Find where the given text appears and provide that cell's center as [X, Y] coordinate. 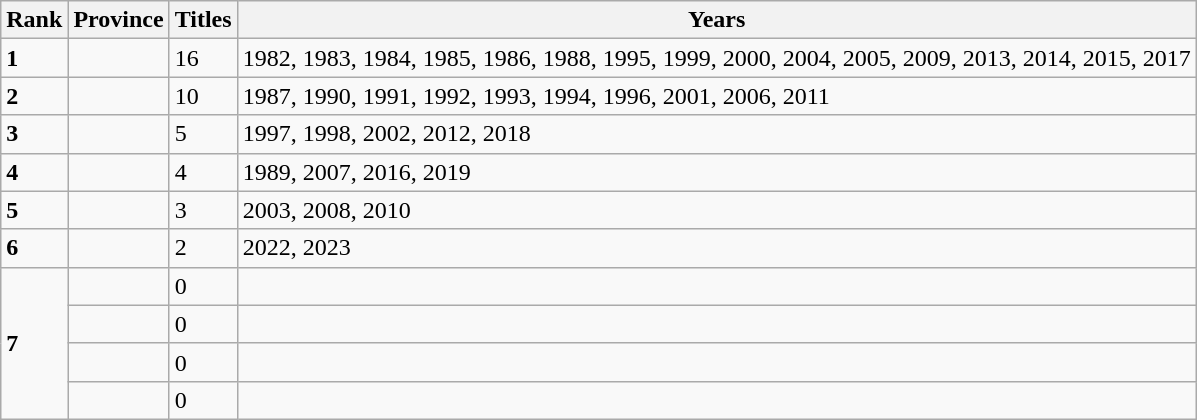
10 [203, 96]
Years [716, 20]
Province [118, 20]
1997, 1998, 2002, 2012, 2018 [716, 134]
2003, 2008, 2010 [716, 210]
6 [34, 248]
2022, 2023 [716, 248]
1987, 1990, 1991, 1992, 1993, 1994, 1996, 2001, 2006, 2011 [716, 96]
1989, 2007, 2016, 2019 [716, 172]
16 [203, 58]
Titles [203, 20]
Rank [34, 20]
1 [34, 58]
1982, 1983, 1984, 1985, 1986, 1988, 1995, 1999, 2000, 2004, 2005, 2009, 2013, 2014, 2015, 2017 [716, 58]
7 [34, 343]
